Pinpoint the cell where the given text exists, returning its [x, y] midpoint coordinate. 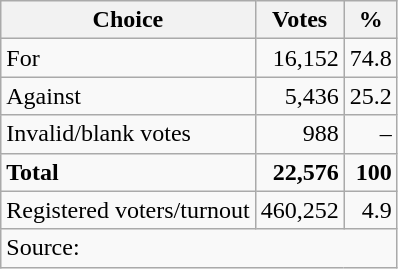
Against [128, 96]
5,436 [300, 96]
988 [300, 134]
Registered voters/turnout [128, 210]
Choice [128, 20]
Votes [300, 20]
% [370, 20]
For [128, 58]
Source: [199, 248]
4.9 [370, 210]
Invalid/blank votes [128, 134]
22,576 [300, 172]
16,152 [300, 58]
100 [370, 172]
– [370, 134]
74.8 [370, 58]
25.2 [370, 96]
460,252 [300, 210]
Total [128, 172]
